Detect which cell encompasses the target text, then output its [X, Y] center coordinate. 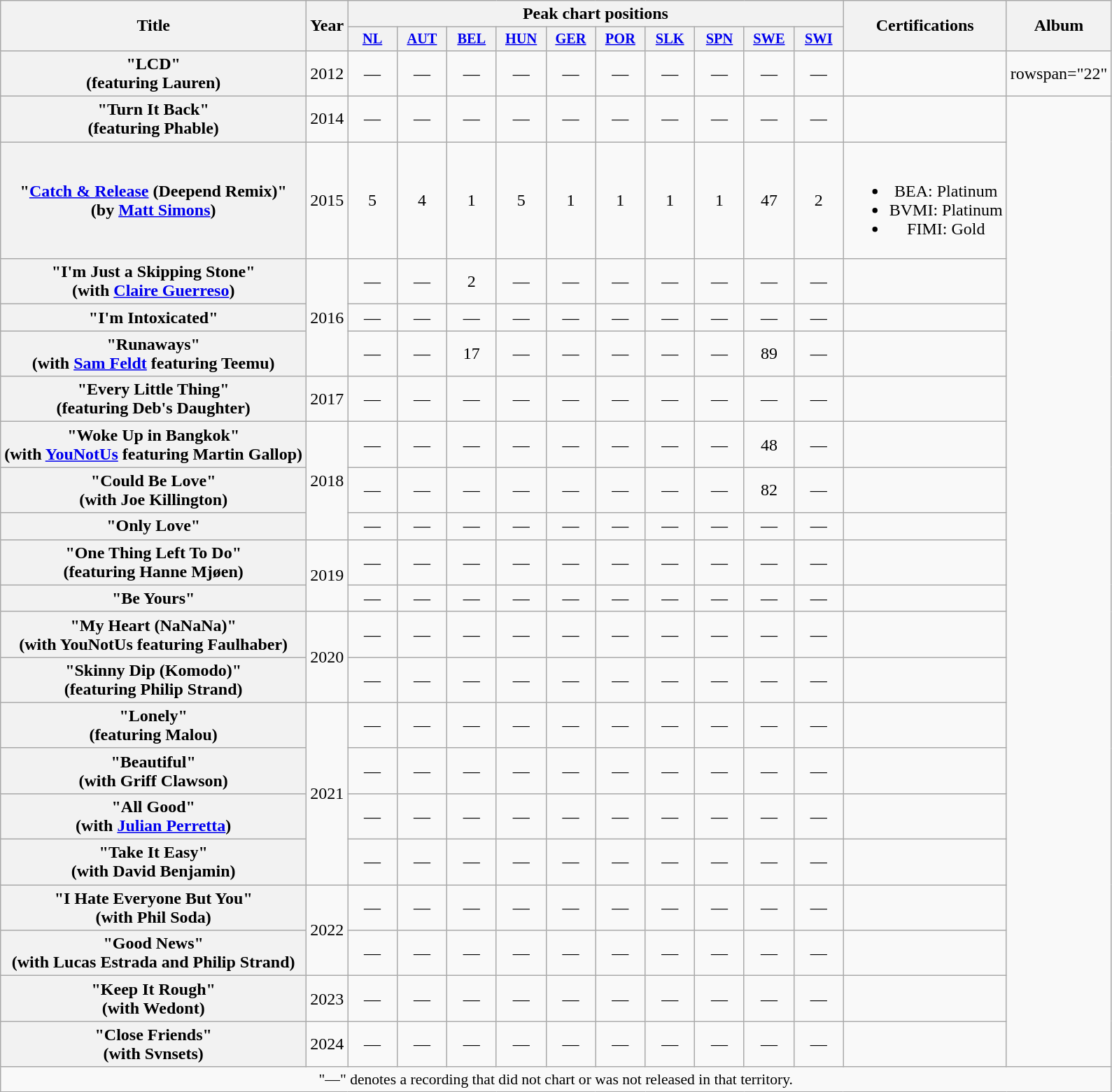
2020 [328, 657]
89 [768, 354]
17 [472, 354]
"My Heart (NaNaNa)"(with YouNotUs featuring Faulhaber) [154, 634]
SPN [719, 39]
"Every Little Thing"(featuring Deb's Daughter) [154, 399]
"Lonely"(featuring Malou) [154, 725]
"Turn It Back"(featuring Phable) [154, 119]
2023 [328, 999]
2022 [328, 930]
POR [620, 39]
82 [768, 490]
2014 [328, 119]
SWE [768, 39]
GER [571, 39]
"Runaways"(with Sam Feldt featuring Teemu) [154, 354]
"Could Be Love"(with Joe Killington) [154, 490]
Title [154, 26]
"Be Yours" [154, 598]
"I Hate Everyone But You"(with Phil Soda) [154, 908]
2018 [328, 481]
AUT [423, 39]
NL [372, 39]
"One Thing Left To Do"(featuring Hanne Mjøen) [154, 562]
SLK [670, 39]
SWI [819, 39]
2024 [328, 1044]
HUN [521, 39]
2017 [328, 399]
"Woke Up in Bangkok"(with YouNotUs featuring Martin Gallop) [154, 445]
Album [1059, 26]
2015 [328, 200]
"Close Friends"(with Svnsets) [154, 1044]
"Catch & Release (Deepend Remix)"(by Matt Simons) [154, 200]
"Beautiful"(with Griff Clawson) [154, 771]
"I'm Just a Skipping Stone"(with Claire Guerreso) [154, 281]
Certifications [925, 26]
"All Good"(with Julian Perretta) [154, 816]
Year [328, 26]
2021 [328, 793]
48 [768, 445]
"LCD"(featuring Lauren) [154, 73]
47 [768, 200]
"I'm Intoxicated" [154, 318]
2016 [328, 318]
Peak chart positions [596, 14]
4 [423, 200]
2012 [328, 73]
"Take It Easy"(with David Benjamin) [154, 862]
"—" denotes a recording that did not chart or was not released in that territory. [556, 1079]
"Skinny Dip (Komodo)"(featuring Philip Strand) [154, 680]
"Only Love" [154, 526]
"Keep It Rough"(with Wedont) [154, 999]
BEA: PlatinumBVMI: PlatinumFIMI: Gold [925, 200]
2019 [328, 575]
rowspan="22" [1059, 73]
"Good News"(with Lucas Estrada and Philip Strand) [154, 953]
BEL [472, 39]
